Pinpoint the cell where the given text exists, returning its [X, Y] midpoint coordinate. 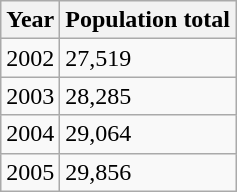
27,519 [148, 58]
2003 [30, 96]
2002 [30, 58]
29,064 [148, 134]
Population total [148, 20]
28,285 [148, 96]
29,856 [148, 172]
2005 [30, 172]
2004 [30, 134]
Year [30, 20]
